Identify which cell holds the provided text, then report its (X, Y) central coordinate. 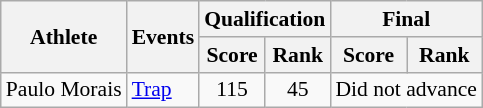
Events (163, 36)
115 (232, 90)
Did not advance (406, 90)
Final (406, 19)
Trap (163, 90)
Athlete (64, 36)
Paulo Morais (64, 90)
45 (298, 90)
Qualification (264, 19)
